Locate the cell with the specified text and output its [X, Y] center coordinate. 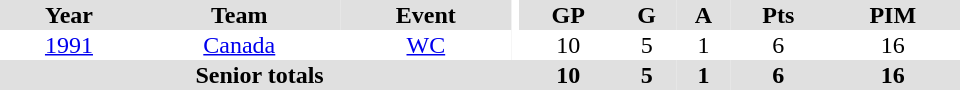
GP [568, 15]
Event [426, 15]
Canada [240, 45]
Year [69, 15]
PIM [893, 15]
1991 [69, 45]
Pts [778, 15]
G [646, 15]
Team [240, 15]
Senior totals [260, 75]
WC [426, 45]
A [704, 15]
